From the cell containing the given text, extract its center point as [x, y] coordinate. 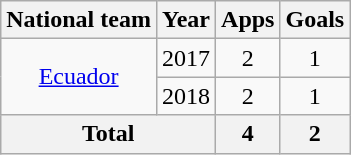
Year [186, 20]
Total [108, 134]
Apps [248, 20]
Goals [315, 20]
2017 [186, 58]
4 [248, 134]
2018 [186, 96]
Ecuador [79, 77]
National team [79, 20]
